Find where the given text appears and provide that cell's center as (x, y) coordinate. 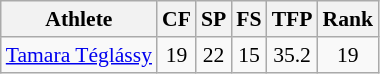
35.2 (292, 55)
TFP (292, 19)
SP (214, 19)
Tamara Téglássy (79, 55)
15 (248, 55)
CF (176, 19)
22 (214, 55)
Rank (348, 19)
FS (248, 19)
Athlete (79, 19)
